Return [x, y] of the center of cell containing provided text 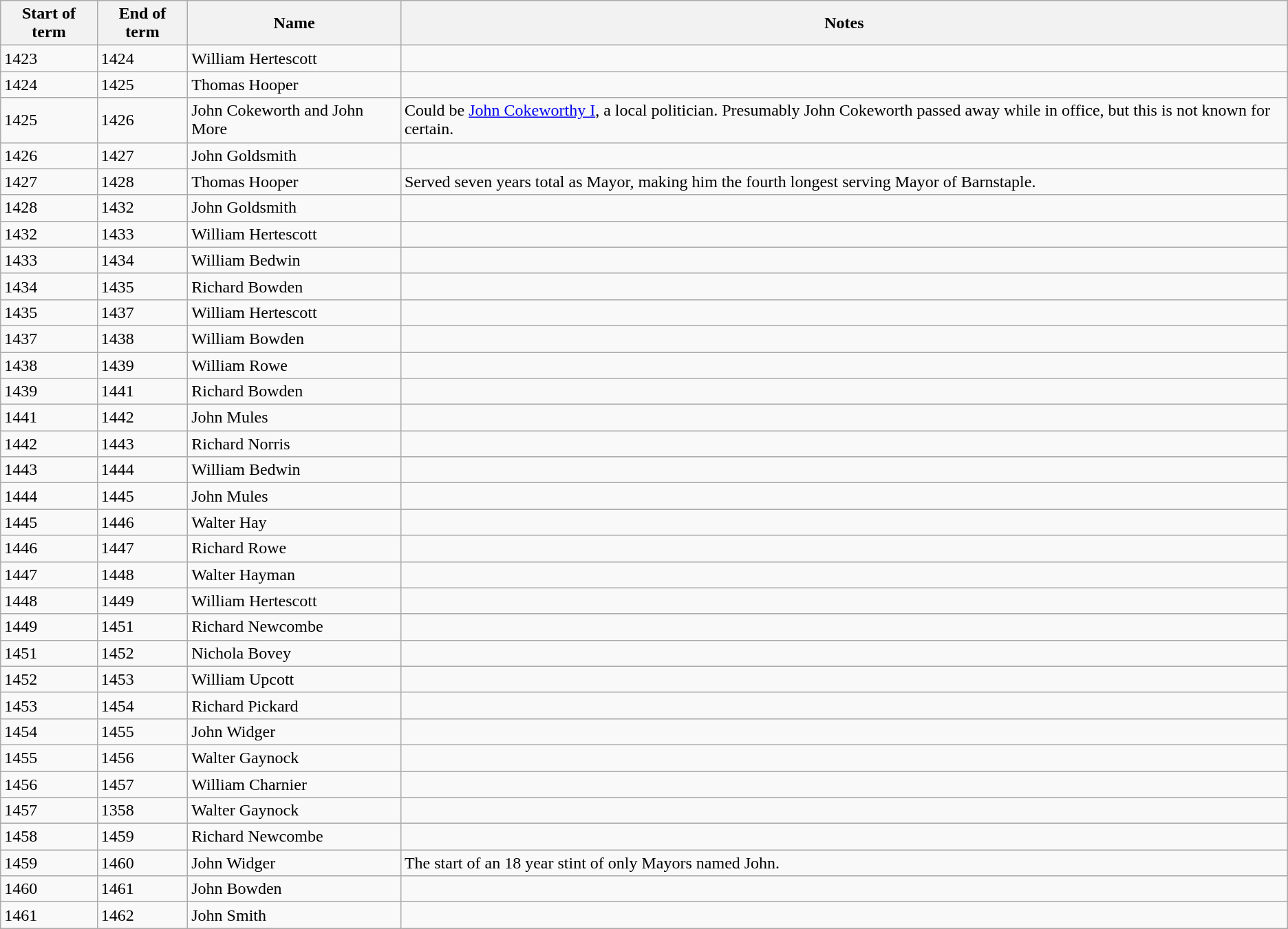
Richard Pickard [294, 705]
The start of an 18 year stint of only Mayors named John. [844, 863]
1462 [142, 915]
John Smith [294, 915]
Richard Norris [294, 444]
Could be John Cokeworthy I, a local politician. Presumably John Cokeworth passed away while in office, but this is not known for certain. [844, 120]
Nichola Bovey [294, 653]
Served seven years total as Mayor, making him the fourth longest serving Mayor of Barnstaple. [844, 182]
End of term [142, 23]
1358 [142, 811]
William Rowe [294, 365]
William Charnier [294, 784]
1423 [49, 58]
John Cokeworth and John More [294, 120]
William Bowden [294, 339]
Notes [844, 23]
Start of term [49, 23]
Walter Hayman [294, 575]
Richard Rowe [294, 548]
John Bowden [294, 889]
Name [294, 23]
1458 [49, 837]
Walter Hay [294, 522]
William Upcott [294, 679]
